Scan for the cell matching the given text and deliver its [x, y] coordinate at center. 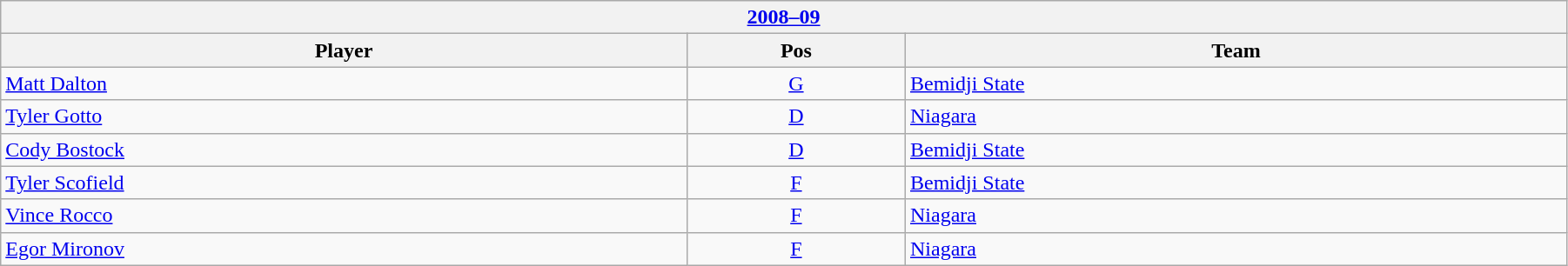
G [795, 83]
Player [345, 50]
Pos [795, 50]
Matt Dalton [345, 83]
Cody Bostock [345, 150]
Egor Mironov [345, 249]
Vince Rocco [345, 216]
Team [1236, 50]
2008–09 [784, 17]
Tyler Gotto [345, 116]
Tyler Scofield [345, 183]
